Output the [X, Y] coordinate of the center of the cell containing the given text.  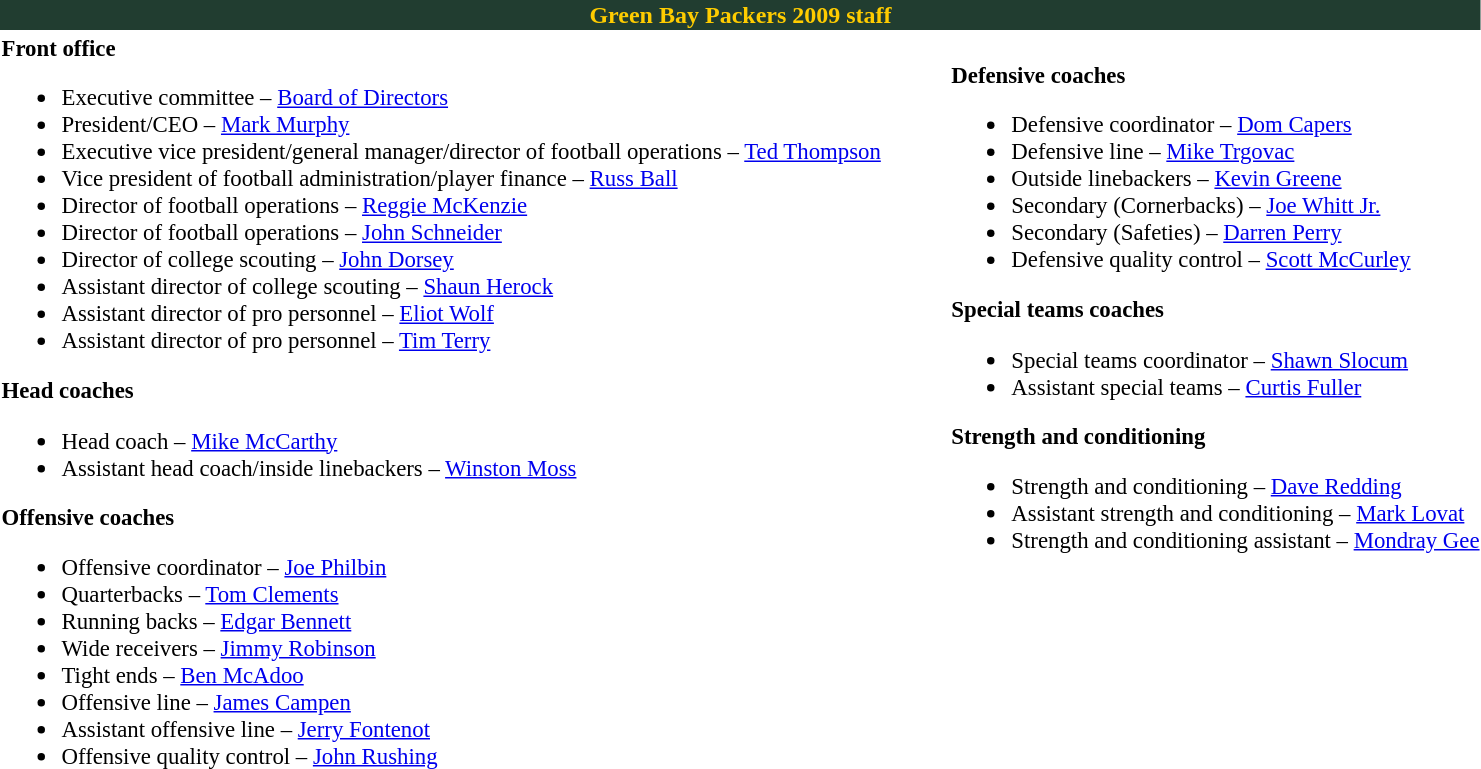
Green Bay Packers 2009 staff [740, 15]
